Search for the cell housing the specified text and yield its [x, y] center coordinate. 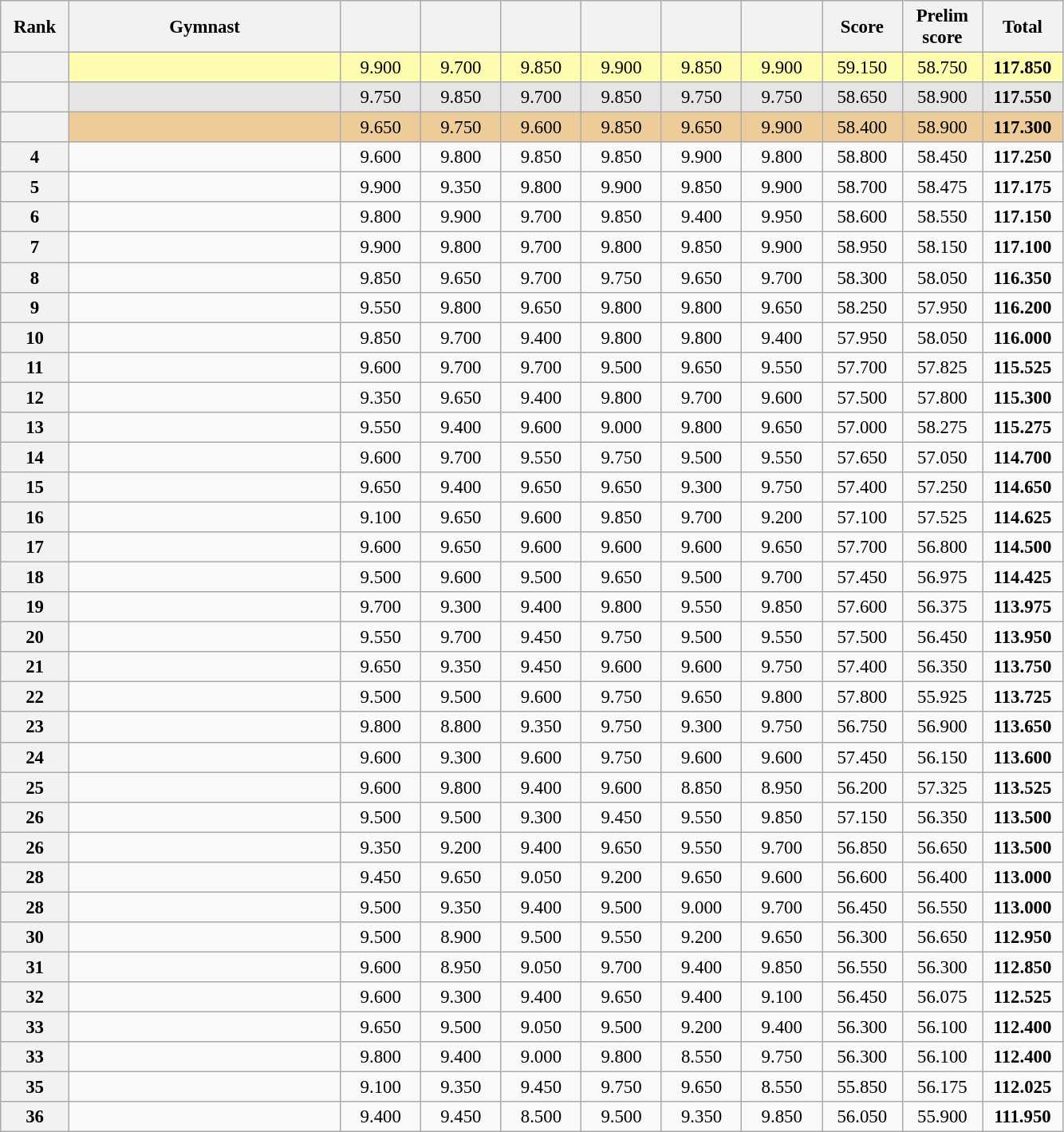
57.050 [943, 457]
56.750 [861, 728]
8.800 [461, 728]
56.975 [943, 578]
6 [35, 218]
114.650 [1023, 487]
56.900 [943, 728]
23 [35, 728]
117.850 [1023, 68]
24 [35, 757]
57.000 [861, 428]
114.425 [1023, 578]
21 [35, 667]
57.525 [943, 517]
117.550 [1023, 97]
117.175 [1023, 187]
25 [35, 787]
12 [35, 397]
56.375 [943, 607]
116.350 [1023, 278]
58.550 [943, 218]
113.750 [1023, 667]
17 [35, 547]
14 [35, 457]
8.850 [702, 787]
57.825 [943, 367]
11 [35, 367]
117.100 [1023, 247]
113.525 [1023, 787]
20 [35, 637]
18 [35, 578]
16 [35, 517]
57.250 [943, 487]
8.900 [461, 937]
19 [35, 607]
58.450 [943, 157]
113.650 [1023, 728]
31 [35, 967]
57.150 [861, 817]
56.050 [861, 1117]
57.600 [861, 607]
57.100 [861, 517]
56.850 [861, 847]
56.200 [861, 787]
115.300 [1023, 397]
22 [35, 697]
Rank [35, 27]
32 [35, 997]
57.650 [861, 457]
114.500 [1023, 547]
56.400 [943, 878]
7 [35, 247]
116.000 [1023, 337]
Score [861, 27]
58.150 [943, 247]
10 [35, 337]
56.150 [943, 757]
58.250 [861, 307]
58.300 [861, 278]
112.525 [1023, 997]
58.650 [861, 97]
Total [1023, 27]
114.700 [1023, 457]
Gymnast [204, 27]
115.275 [1023, 428]
58.800 [861, 157]
58.750 [943, 68]
9 [35, 307]
113.975 [1023, 607]
55.900 [943, 1117]
58.950 [861, 247]
113.600 [1023, 757]
113.950 [1023, 637]
117.150 [1023, 218]
59.150 [861, 68]
36 [35, 1117]
111.950 [1023, 1117]
115.525 [1023, 367]
55.925 [943, 697]
58.600 [861, 218]
30 [35, 937]
35 [35, 1087]
13 [35, 428]
58.700 [861, 187]
56.600 [861, 878]
57.325 [943, 787]
15 [35, 487]
58.475 [943, 187]
9.950 [782, 218]
116.200 [1023, 307]
Prelim score [943, 27]
56.175 [943, 1087]
8.500 [541, 1117]
112.850 [1023, 967]
113.725 [1023, 697]
58.275 [943, 428]
56.075 [943, 997]
55.850 [861, 1087]
112.950 [1023, 937]
112.025 [1023, 1087]
4 [35, 157]
8 [35, 278]
5 [35, 187]
56.800 [943, 547]
117.300 [1023, 128]
114.625 [1023, 517]
117.250 [1023, 157]
58.400 [861, 128]
